Locate the cell with the specified text and output its (X, Y) center coordinate. 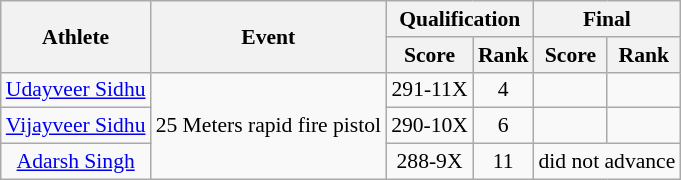
Adarsh Singh (76, 162)
288-9X (430, 162)
6 (504, 126)
291-11X (430, 90)
Udayveer Sidhu (76, 90)
11 (504, 162)
Athlete (76, 36)
Event (269, 36)
Vijayveer Sidhu (76, 126)
did not advance (608, 162)
290-10X (430, 126)
Final (608, 19)
Qualification (460, 19)
25 Meters rapid fire pistol (269, 126)
4 (504, 90)
